From the cell containing the given text, extract its center point as (x, y) coordinate. 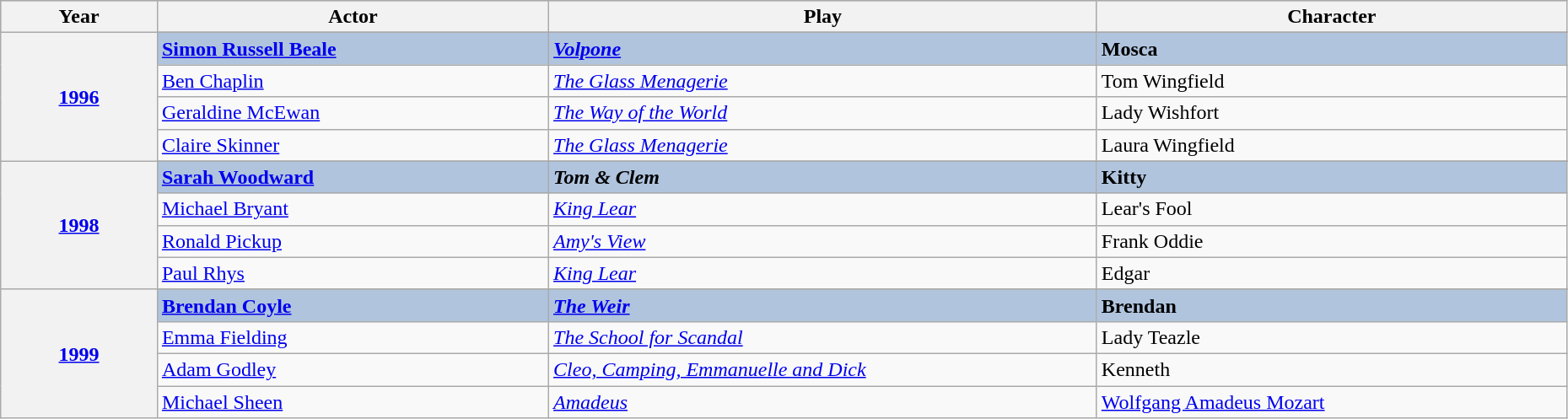
Ben Chaplin (353, 81)
Brendan Coyle (353, 305)
Tom Wingfield (1331, 81)
The Weir (823, 305)
Michael Sheen (353, 402)
Play (823, 17)
Cleo, Camping, Emmanuelle and Dick (823, 369)
Paul Rhys (353, 273)
Amy's View (823, 241)
Actor (353, 17)
Character (1331, 17)
Lady Teazle (1331, 337)
Ronald Pickup (353, 241)
1996 (79, 97)
Emma Fielding (353, 337)
Brendan (1331, 305)
Laura Wingfield (1331, 145)
Lady Wishfort (1331, 113)
Kenneth (1331, 369)
Adam Godley (353, 369)
Volpone (823, 49)
Claire Skinner (353, 145)
1998 (79, 225)
Tom & Clem (823, 177)
Edgar (1331, 273)
Sarah Woodward (353, 177)
Wolfgang Amadeus Mozart (1331, 402)
The School for Scandal (823, 337)
Lear's Fool (1331, 209)
The Way of the World (823, 113)
Year (79, 17)
Frank Oddie (1331, 241)
Amadeus (823, 402)
Geraldine McEwan (353, 113)
Simon Russell Beale (353, 49)
Kitty (1331, 177)
1999 (79, 353)
Michael Bryant (353, 209)
Mosca (1331, 49)
